Scan for the cell matching the given text and deliver its [x, y] coordinate at center. 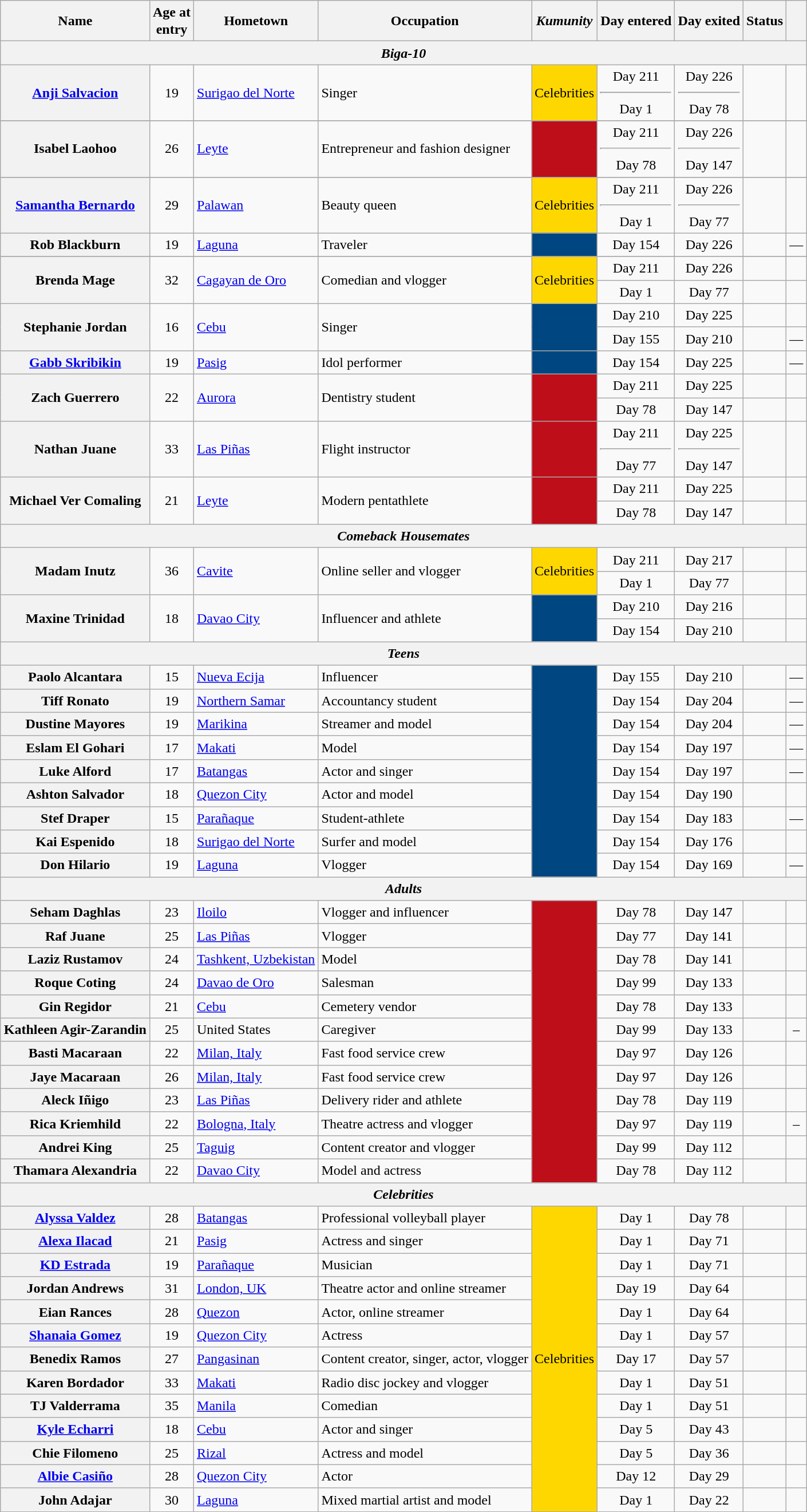
Day 36 [709, 1453]
Anji Salvacion [75, 93]
Day 12 [636, 1476]
KD Estrada [75, 1265]
Eslam El Gohari [75, 748]
Vlogger and influencer [425, 913]
Status [765, 21]
Isabel Laohoo [75, 149]
Modern pentathlete [425, 501]
Theatre actor and online streamer [425, 1288]
John Adajar [75, 1500]
Actress and model [425, 1453]
Day entered [636, 21]
Palawan [256, 205]
Kyle Echarri [75, 1429]
Streamer and model [425, 724]
Comedian [425, 1406]
Chie Filomeno [75, 1453]
Mixed martial artist and model [425, 1500]
Taguig [256, 1147]
Kai Espenido [75, 842]
Stephanie Jordan [75, 327]
Flight instructor [425, 449]
Pangasinan [256, 1359]
Zach Guerrero [75, 397]
Madam Inutz [75, 571]
Brenda Mage [75, 280]
Day exited [709, 21]
Iloilo [256, 913]
Dustine Mayores [75, 724]
Albie Casiño [75, 1476]
Day 226Day 78 [709, 93]
Gabb Skribikin [75, 362]
Maxine Trinidad [75, 618]
Rob Blackburn [75, 245]
Samantha Bernardo [75, 205]
Luke Alford [75, 771]
Manila [256, 1406]
Shanaia Gomez [75, 1335]
35 [172, 1406]
Day 183 [709, 818]
Stef Draper [75, 818]
31 [172, 1288]
Kumunity [564, 21]
Cemetery vendor [425, 1006]
Day 17 [636, 1359]
Jordan Andrews [75, 1288]
Surfer and model [425, 842]
Theatre actress and vlogger [425, 1123]
Nueva Ecija [256, 677]
Student-athlete [425, 818]
Biga-10 [403, 53]
Content creator, singer, actor, vlogger [425, 1359]
Paolo Alcantara [75, 677]
Tashkent, Uzbekistan [256, 960]
Jaye Macaraan [75, 1076]
Idol performer [425, 362]
Hometown [256, 21]
29 [172, 205]
Cavite [256, 571]
Dentistry student [425, 397]
Kathleen Agir-Zarandin [75, 1029]
Day 22 [709, 1500]
Comeback Housemates [403, 536]
Davao de Oro [256, 982]
Don Hilario [75, 866]
Comedian and vlogger [425, 280]
36 [172, 571]
Day 176 [709, 842]
Raf Juane [75, 935]
Actor [425, 1476]
Day 169 [709, 866]
Day 225Day 147 [709, 449]
Laziz Rustamov [75, 960]
Alyssa Valdez [75, 1218]
Rica Kriemhild [75, 1123]
TJ Valderrama [75, 1406]
Alexa Ilacad [75, 1241]
Day 19 [636, 1288]
Radio disc jockey and vlogger [425, 1382]
32 [172, 280]
Bologna, Italy [256, 1123]
Andrei King [75, 1147]
Day 211Day 78 [636, 149]
Teens [403, 654]
Seham Daghlas [75, 913]
Day 211Day 77 [636, 449]
Day 29 [709, 1476]
Traveler [425, 245]
Basti Macaraan [75, 1053]
Model and actress [425, 1170]
16 [172, 327]
Benedix Ramos [75, 1359]
Day 217 [709, 560]
Day 43 [709, 1429]
United States [256, 1029]
Day 190 [709, 795]
Cagayan de Oro [256, 280]
Michael Ver Comaling [75, 501]
Thamara Alexandria [75, 1170]
Occupation [425, 21]
Delivery rider and athlete [425, 1100]
Ashton Salvador [75, 795]
Musician [425, 1265]
Actor, online streamer [425, 1312]
Caregiver [425, 1029]
Gin Regidor [75, 1006]
Age atentry [172, 21]
Northern Samar [256, 701]
Content creator and vlogger [425, 1147]
Adults [403, 889]
Influencer [425, 677]
Aleck Iñigo [75, 1100]
Professional volleyball player [425, 1218]
Actor and model [425, 795]
Quezon [256, 1312]
Aurora [256, 397]
30 [172, 1500]
Influencer and athlete [425, 618]
Name [75, 21]
Online seller and vlogger [425, 571]
Accountancy student [425, 701]
Day 216 [709, 607]
Nathan Juane [75, 449]
Actress [425, 1335]
Day 226Day 77 [709, 205]
Roque Coting [75, 982]
Actress and singer [425, 1241]
Salesman [425, 982]
Beauty queen [425, 205]
Day 226Day 147 [709, 149]
Rizal [256, 1453]
Karen Bordador [75, 1382]
Entrepreneur and fashion designer [425, 149]
Marikina [256, 724]
London, UK [256, 1288]
Eian Rances [75, 1312]
Tiff Ronato [75, 701]
27 [172, 1359]
